Provide the [X, Y] coordinate of the cell's center where the given text is located.  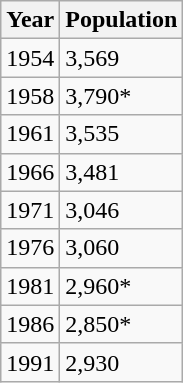
1986 [30, 324]
1991 [30, 362]
Year [30, 20]
1981 [30, 286]
2,930 [122, 362]
1966 [30, 172]
1976 [30, 248]
1954 [30, 58]
1961 [30, 134]
Population [122, 20]
2,850* [122, 324]
3,535 [122, 134]
1958 [30, 96]
3,060 [122, 248]
2,960* [122, 286]
3,790* [122, 96]
3,046 [122, 210]
3,481 [122, 172]
3,569 [122, 58]
1971 [30, 210]
